Identify which cell holds the provided text, then report its (x, y) central coordinate. 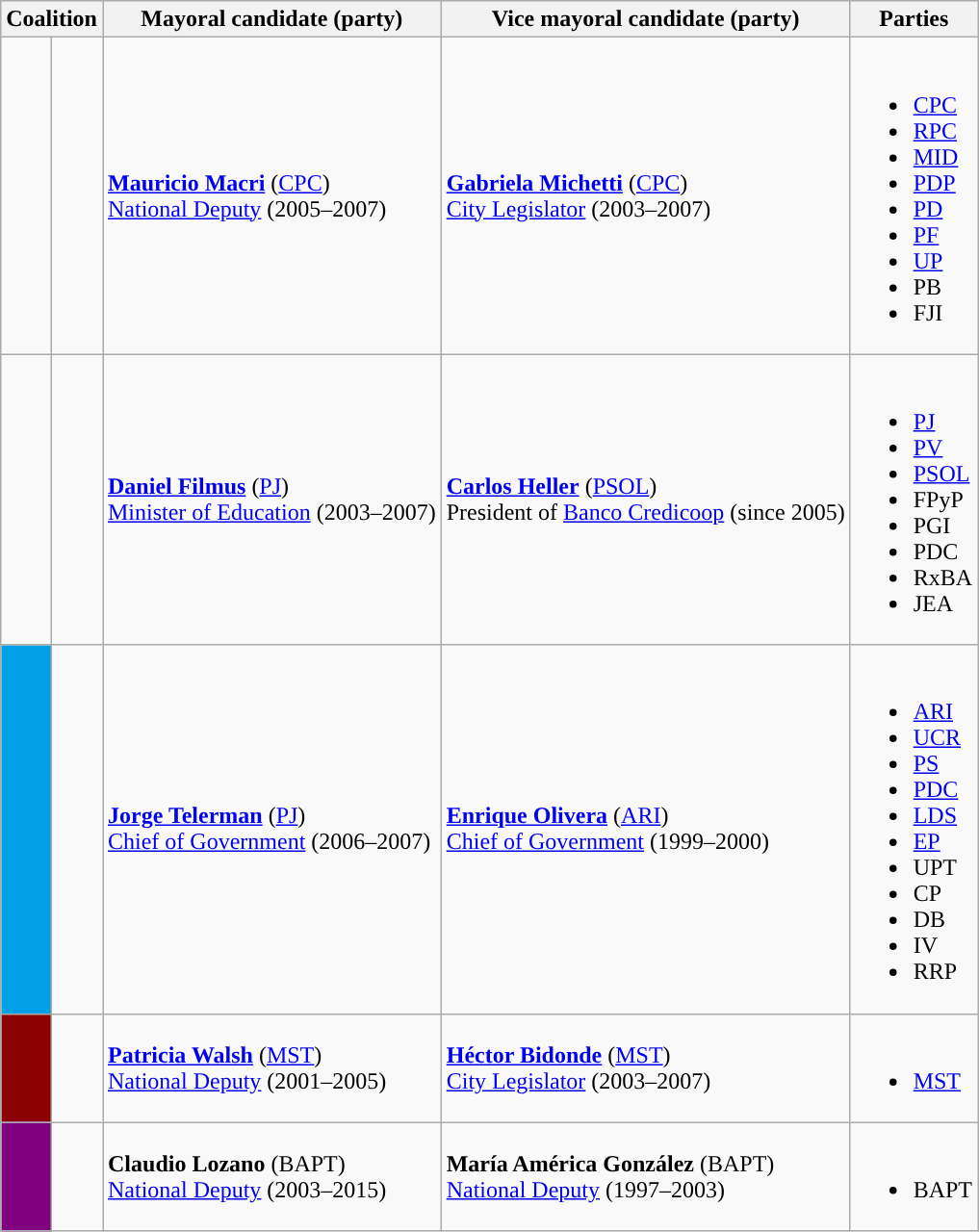
Daniel Filmus (PJ)Minister of Education (2003–2007) (271, 500)
Mauricio Macri (CPC)National Deputy (2005–2007) (271, 196)
BAPT (914, 1176)
Jorge Telerman (PJ)Chief of Government (2006–2007) (271, 830)
Carlos Heller (PSOL)President of Banco Credicoop (since 2005) (645, 500)
Héctor Bidonde (MST)City Legislator (2003–2007) (645, 1068)
María América González (BAPT)National Deputy (1997–2003) (645, 1176)
Coalition (52, 19)
Mayoral candidate (party) (271, 19)
Parties (914, 19)
Claudio Lozano (BAPT)National Deputy (2003–2015) (271, 1176)
ARIUCRPSPDCLDSEPUPTCPDBIVRRP (914, 830)
PJPVPSOLFPyPPGIPDCRxBAJEA (914, 500)
Vice mayoral candidate (party) (645, 19)
Patricia Walsh (MST)National Deputy (2001–2005) (271, 1068)
Enrique Olivera (ARI)Chief of Government (1999–2000) (645, 830)
Gabriela Michetti (CPC)City Legislator (2003–2007) (645, 196)
CPCRPCMIDPDPPDPFUPPBFJI (914, 196)
MST (914, 1068)
